Search for the cell housing the specified text and yield its (x, y) center coordinate. 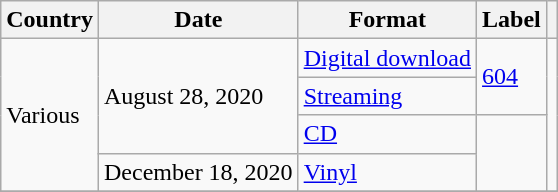
CD (387, 134)
Digital download (387, 58)
August 28, 2020 (198, 96)
December 18, 2020 (198, 172)
604 (512, 77)
Label (512, 20)
Country (50, 20)
Vinyl (387, 172)
Streaming (387, 96)
Format (387, 20)
Various (50, 115)
Date (198, 20)
